Detect which cell encompasses the target text, then output its [X, Y] center coordinate. 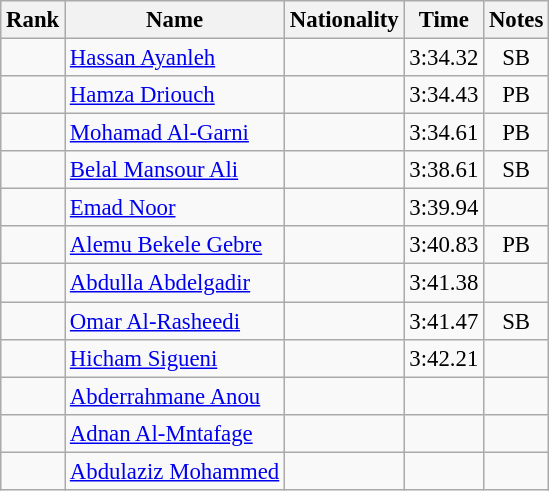
3:34.43 [444, 95]
3:41.38 [444, 283]
Name [175, 20]
Adnan Al-Mntafage [175, 433]
Abdulaziz Mohammed [175, 471]
Omar Al-Rasheedi [175, 321]
Alemu Bekele Gebre [175, 245]
3:38.61 [444, 170]
3:39.94 [444, 208]
Hamza Driouch [175, 95]
Hicham Sigueni [175, 358]
3:42.21 [444, 358]
Abderrahmane Anou [175, 396]
3:41.47 [444, 321]
3:40.83 [444, 245]
Hassan Ayanleh [175, 58]
3:34.61 [444, 133]
Notes [516, 20]
Belal Mansour Ali [175, 170]
Abdulla Abdelgadir [175, 283]
Emad Noor [175, 208]
Mohamad Al-Garni [175, 133]
Time [444, 20]
3:34.32 [444, 58]
Rank [33, 20]
Nationality [344, 20]
